For the text-containing cell, return its midpoint in [x, y] coordinate format. 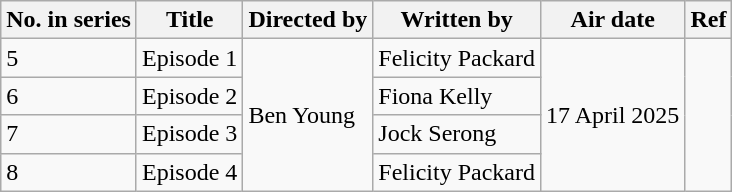
Title [189, 20]
6 [69, 96]
Episode 1 [189, 58]
5 [69, 58]
Episode 2 [189, 96]
17 April 2025 [612, 115]
Ref [708, 20]
Episode 3 [189, 134]
No. in series [69, 20]
Ben Young [308, 115]
Written by [457, 20]
8 [69, 172]
Fiona Kelly [457, 96]
Air date [612, 20]
7 [69, 134]
Jock Serong [457, 134]
Episode 4 [189, 172]
Directed by [308, 20]
